Detect which cell encompasses the target text, then output its (X, Y) center coordinate. 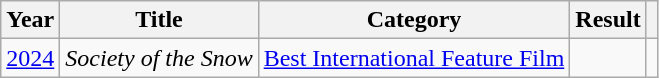
Best International Feature Film (414, 58)
Title (159, 20)
Category (414, 20)
2024 (30, 58)
Result (608, 20)
Society of the Snow (159, 58)
Year (30, 20)
